Return [x, y] of the center of cell containing provided text 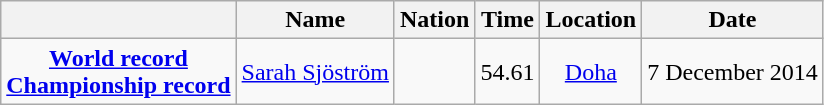
Location [591, 20]
Sarah Sjöström [315, 72]
Name [315, 20]
Nation [434, 20]
54.61 [508, 72]
Doha [591, 72]
World recordChampionship record [118, 72]
Date [733, 20]
Time [508, 20]
7 December 2014 [733, 72]
